Determine the [X, Y] coordinate at the center of the cell enclosing the given text.  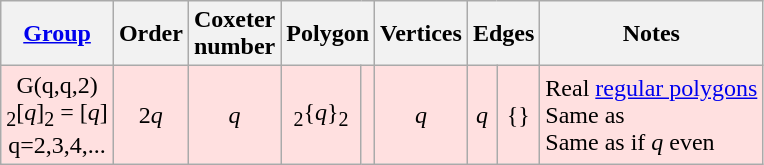
2q [150, 115]
Vertices [422, 34]
Real regular polygonsSame as Same as if q even [652, 115]
G(q,q,2)2[q]2 = [q]q=2,3,4,... [58, 115]
2{q}2 [321, 115]
{} [518, 115]
Polygon [328, 34]
Order [150, 34]
Group [58, 34]
Edges [503, 34]
Notes [652, 34]
Coxeternumber [234, 34]
